From the cell containing the given text, extract its center point as (X, Y) coordinate. 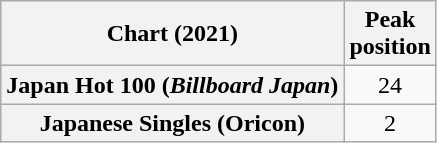
24 (390, 85)
Japanese Singles (Oricon) (172, 123)
Chart (2021) (172, 34)
Japan Hot 100 (Billboard Japan) (172, 85)
2 (390, 123)
Peakposition (390, 34)
